Scan for the cell matching the given text and deliver its [x, y] coordinate at center. 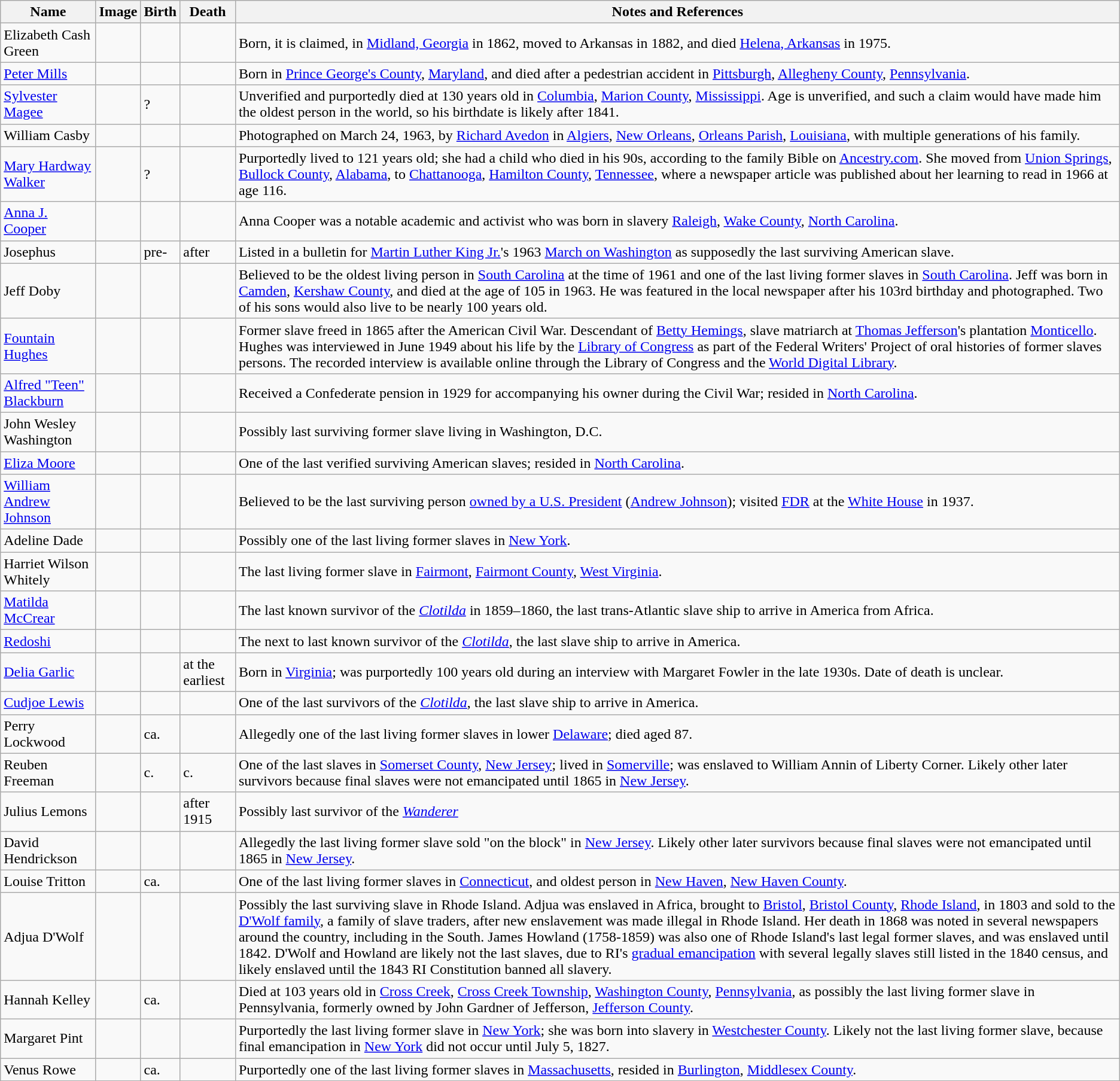
Louise Tritton [48, 881]
One of the last verified surviving American slaves; resided in North Carolina. [677, 462]
Redoshi [48, 641]
One of the last living former slaves in Connecticut, and oldest person in New Haven, New Haven County. [677, 881]
Elizabeth Cash Green [48, 43]
Born in Prince George's County, Maryland, and died after a pedestrian accident in Pittsburgh, Allegheny County, Pennsylvania. [677, 74]
Julius Lemons [48, 811]
William Andrew Johnson [48, 502]
Possibly last survivor of the Wanderer [677, 811]
Purportedly one of the last living former slaves in Massachusetts, resided in Burlington, Middlesex County. [677, 1069]
at the earliest [208, 672]
David Hendrickson [48, 851]
Death [208, 12]
Harriet Wilson Whitely [48, 572]
Reuben Freeman [48, 773]
Peter Mills [48, 74]
Hannah Kelley [48, 999]
Venus Rowe [48, 1069]
Birth [160, 12]
Possibly last surviving former slave living in Washington, D.C. [677, 432]
Delia Garlic [48, 672]
Anna J. Cooper [48, 221]
William Casby [48, 135]
Photographed on March 24, 1963, by Richard Avedon in Algiers, New Orleans, Orleans Parish, Louisiana, with multiple generations of his family. [677, 135]
The last living former slave in Fairmont, Fairmont County, West Virginia. [677, 572]
Image [118, 12]
Alfred "Teen" Blackburn [48, 392]
Received a Confederate pension in 1929 for accompanying his owner during the Civil War; resided in North Carolina. [677, 392]
Notes and References [677, 12]
Josephus [48, 252]
Name [48, 12]
Eliza Moore [48, 462]
Born, it is claimed, in Midland, Georgia in 1862, moved to Arkansas in 1882, and died Helena, Arkansas in 1975. [677, 43]
The next to last known survivor of the Clotilda, the last slave ship to arrive in America. [677, 641]
Adjua D'Wolf [48, 936]
Fountain Hughes [48, 346]
Cudjoe Lewis [48, 703]
Sylvester Magee [48, 104]
Matilda McCrear [48, 610]
Allegedly one of the last living former slaves in lower Delaware; died aged 87. [677, 733]
One of the last survivors of the Clotilda, the last slave ship to arrive in America. [677, 703]
Born in Virginia; was purportedly 100 years old during an interview with Margaret Fowler in the late 1930s. Date of death is unclear. [677, 672]
Margaret Pint [48, 1039]
pre- [160, 252]
The last known survivor of the Clotilda in 1859–1860, the last trans-Atlantic slave ship to arrive in America from Africa. [677, 610]
Listed in a bulletin for Martin Luther King Jr.'s 1963 March on Washington as supposedly the last surviving American slave. [677, 252]
Anna Cooper was a notable academic and activist who was born in slavery Raleigh, Wake County, North Carolina. [677, 221]
Believed to be the last surviving person owned by a U.S. President (Andrew Johnson); visited FDR at the White House in 1937. [677, 502]
John Wesley Washington [48, 432]
Perry Lockwood [48, 733]
after [208, 252]
after 1915 [208, 811]
Adeline Dade [48, 541]
Possibly one of the last living former slaves in New York. [677, 541]
Jeff Doby [48, 291]
Mary Hardway Walker [48, 174]
